Return the [x, y] coordinate for the center point of the cell that contains the specified text.  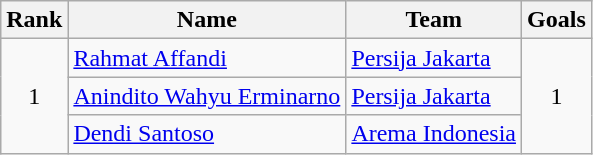
Rank [34, 20]
Team [434, 20]
Name [207, 20]
Anindito Wahyu Erminarno [207, 96]
Arema Indonesia [434, 134]
Rahmat Affandi [207, 58]
Dendi Santoso [207, 134]
Goals [557, 20]
